Capture the cell that displays the provided text and extract its [x, y] central coordinate. 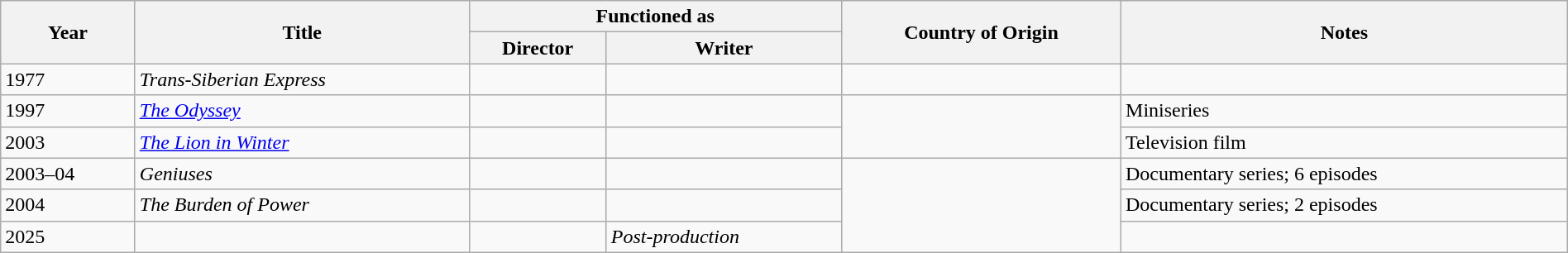
Post-production [724, 236]
Miniseries [1345, 111]
2004 [68, 205]
Functioned as [655, 17]
The Lion in Winter [302, 142]
1977 [68, 79]
1997 [68, 111]
Title [302, 32]
2003 [68, 142]
2003–04 [68, 174]
Writer [724, 48]
Trans-Siberian Express [302, 79]
Documentary series; 6 episodes [1345, 174]
Television film [1345, 142]
The Odyssey [302, 111]
Documentary series; 2 episodes [1345, 205]
Notes [1345, 32]
Geniuses [302, 174]
Director [538, 48]
Country of Origin [981, 32]
Year [68, 32]
The Burden of Power [302, 205]
2025 [68, 236]
